Capture the cell that displays the provided text and extract its (x, y) central coordinate. 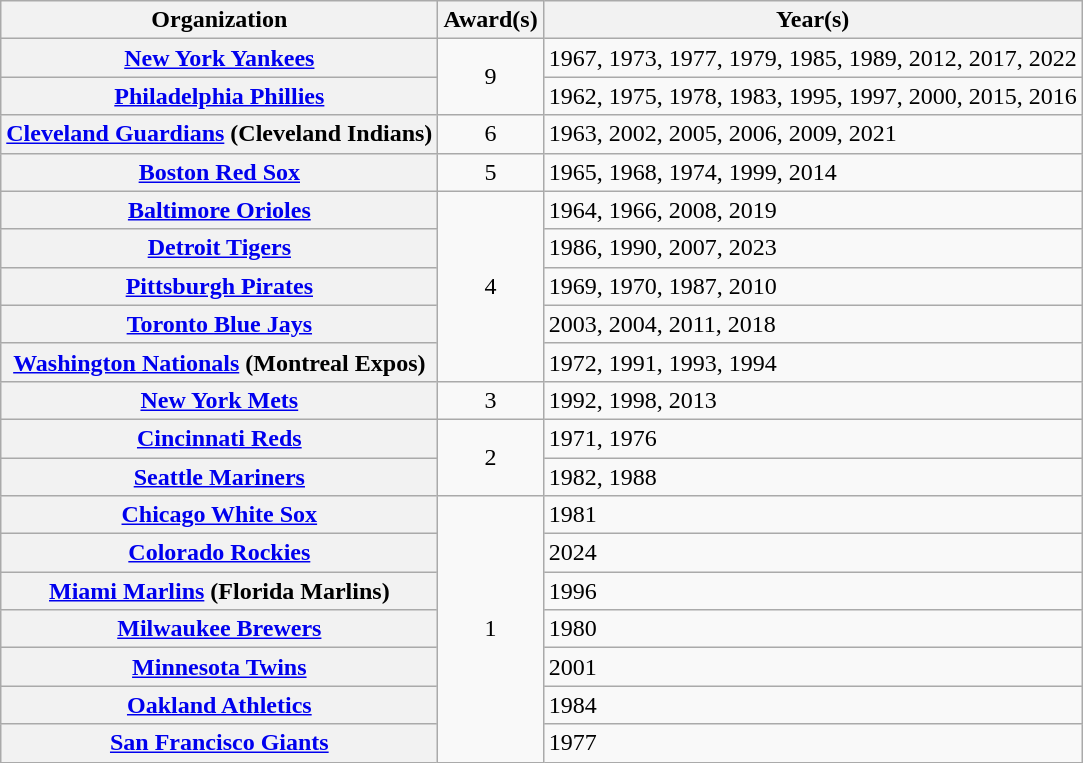
Miami Marlins (Florida Marlins) (220, 591)
Chicago White Sox (220, 515)
1962, 1975, 1978, 1983, 1995, 1997, 2000, 2015, 2016 (812, 96)
1992, 1998, 2013 (812, 400)
New York Mets (220, 400)
Philadelphia Phillies (220, 96)
1971, 1976 (812, 438)
1982, 1988 (812, 477)
1984 (812, 705)
1972, 1991, 1993, 1994 (812, 362)
1981 (812, 515)
4 (490, 286)
2001 (812, 667)
San Francisco Giants (220, 743)
Milwaukee Brewers (220, 629)
1986, 1990, 2007, 2023 (812, 248)
Baltimore Orioles (220, 210)
Seattle Mariners (220, 477)
Boston Red Sox (220, 172)
1 (490, 629)
1967, 1973, 1977, 1979, 1985, 1989, 2012, 2017, 2022 (812, 58)
1996 (812, 591)
3 (490, 400)
Detroit Tigers (220, 248)
6 (490, 134)
Cleveland Guardians (Cleveland Indians) (220, 134)
2003, 2004, 2011, 2018 (812, 324)
Oakland Athletics (220, 705)
1965, 1968, 1974, 1999, 2014 (812, 172)
Cincinnati Reds (220, 438)
Toronto Blue Jays (220, 324)
1977 (812, 743)
Minnesota Twins (220, 667)
1963, 2002, 2005, 2006, 2009, 2021 (812, 134)
5 (490, 172)
2024 (812, 553)
Year(s) (812, 20)
Award(s) (490, 20)
New York Yankees (220, 58)
Pittsburgh Pirates (220, 286)
1969, 1970, 1987, 2010 (812, 286)
Colorado Rockies (220, 553)
1964, 1966, 2008, 2019 (812, 210)
Organization (220, 20)
Washington Nationals (Montreal Expos) (220, 362)
9 (490, 77)
2 (490, 457)
1980 (812, 629)
